Scan for the cell matching the given text and deliver its [x, y] coordinate at center. 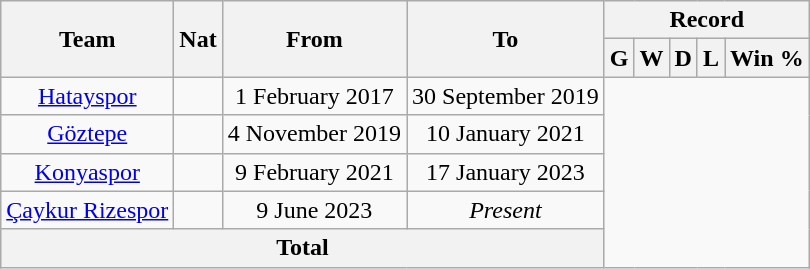
From [314, 39]
Total [302, 248]
D [683, 58]
Team [88, 39]
10 January 2021 [506, 134]
G [619, 58]
L [710, 58]
Present [506, 210]
9 February 2021 [314, 172]
Göztepe [88, 134]
30 September 2019 [506, 96]
W [652, 58]
Record [706, 20]
Konyaspor [88, 172]
Nat [198, 39]
To [506, 39]
Hatayspor [88, 96]
Win % [768, 58]
17 January 2023 [506, 172]
Çaykur Rizespor [88, 210]
1 February 2017 [314, 96]
4 November 2019 [314, 134]
9 June 2023 [314, 210]
